Determine the (X, Y) coordinate at the center of the cell enclosing the given text.  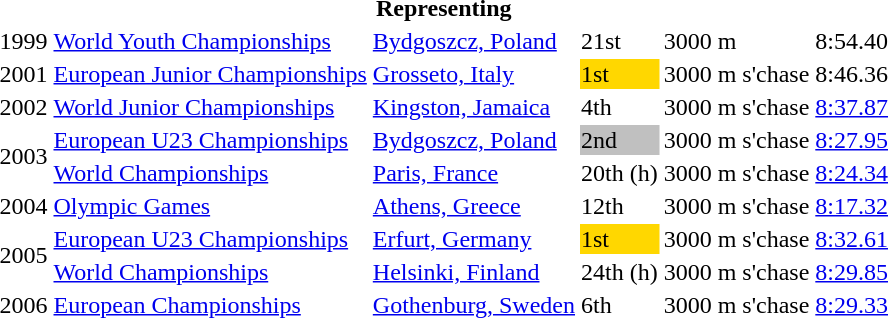
3000 m (736, 41)
World Youth Championships (210, 41)
Paris, France (474, 173)
24th (h) (620, 272)
20th (h) (620, 173)
European Junior Championships (210, 74)
World Junior Championships (210, 107)
21st (620, 41)
Olympic Games (210, 206)
4th (620, 107)
Erfurt, Germany (474, 239)
Athens, Greece (474, 206)
12th (620, 206)
Helsinki, Finland (474, 272)
Kingston, Jamaica (474, 107)
2nd (620, 140)
Grosseto, Italy (474, 74)
